Capture the cell that displays the provided text and extract its [x, y] central coordinate. 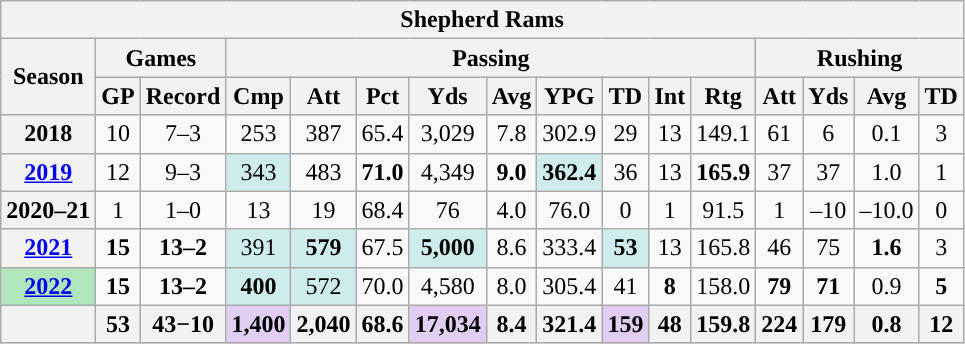
1,400 [258, 324]
572 [324, 286]
41 [626, 286]
70.0 [382, 286]
6 [828, 134]
1.6 [886, 248]
46 [780, 248]
4,349 [448, 172]
8.0 [512, 286]
–10.0 [886, 210]
2022 [48, 286]
179 [828, 324]
149.1 [724, 134]
Rtg [724, 96]
483 [324, 172]
Season [48, 77]
5,000 [448, 248]
305.4 [570, 286]
7–3 [183, 134]
2019 [48, 172]
9.0 [512, 172]
579 [324, 248]
68.4 [382, 210]
3,029 [448, 134]
400 [258, 286]
Pct [382, 96]
4.0 [512, 210]
Record [183, 96]
391 [258, 248]
10 [118, 134]
1–0 [183, 210]
Rushing [860, 58]
1.0 [886, 172]
224 [780, 324]
Passing [491, 58]
Cmp [258, 96]
343 [258, 172]
–10 [828, 210]
91.5 [724, 210]
GP [118, 96]
76.0 [570, 210]
158.0 [724, 286]
9–3 [183, 172]
Shepherd Rams [482, 20]
YPG [570, 96]
165.8 [724, 248]
43−10 [183, 324]
7.8 [512, 134]
Games [161, 58]
159.8 [724, 324]
17,034 [448, 324]
48 [670, 324]
61 [780, 134]
362.4 [570, 172]
5 [941, 286]
76 [448, 210]
29 [626, 134]
67.5 [382, 248]
75 [828, 248]
2021 [48, 248]
0.9 [886, 286]
79 [780, 286]
71 [828, 286]
71.0 [382, 172]
165.9 [724, 172]
0.1 [886, 134]
2020–21 [48, 210]
Int [670, 96]
253 [258, 134]
387 [324, 134]
4,580 [448, 286]
2,040 [324, 324]
65.4 [382, 134]
0.8 [886, 324]
19 [324, 210]
68.6 [382, 324]
321.4 [570, 324]
8.4 [512, 324]
2018 [48, 134]
8.6 [512, 248]
159 [626, 324]
36 [626, 172]
8 [670, 286]
302.9 [570, 134]
333.4 [570, 248]
